Detect which cell encompasses the target text, then output its (x, y) center coordinate. 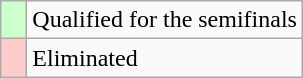
Qualified for the semifinals (165, 20)
Eliminated (165, 58)
